Locate the cell with the specified text and output its (x, y) center coordinate. 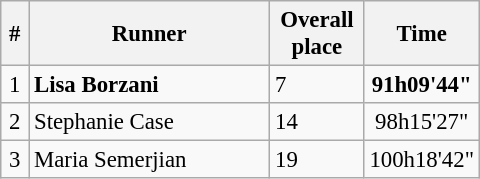
Lisa Borzani (150, 85)
98h15'27" (422, 122)
Time (422, 34)
7 (317, 85)
# (15, 34)
3 (15, 160)
91h09'44" (422, 85)
Overall place (317, 34)
Runner (150, 34)
19 (317, 160)
Stephanie Case (150, 122)
2 (15, 122)
14 (317, 122)
Maria Semerjian (150, 160)
1 (15, 85)
100h18'42" (422, 160)
